Extract the (x, y) coordinate from the center of the cell holding the provided text.  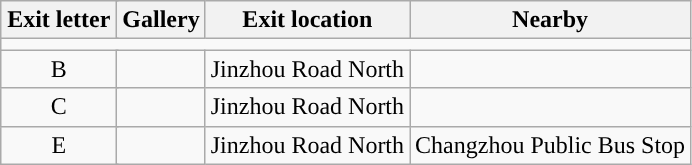
Gallery (161, 20)
Exit letter (59, 20)
Exit location (307, 20)
C (59, 107)
E (59, 145)
B (59, 69)
Changzhou Public Bus Stop (550, 145)
Nearby (550, 20)
